Scan for the cell matching the given text and deliver its [X, Y] coordinate at center. 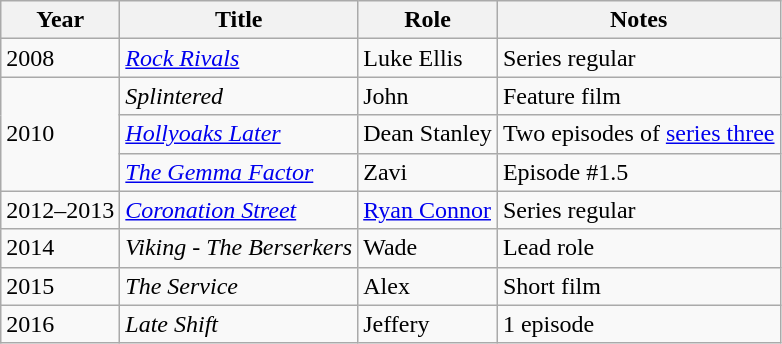
1 episode [638, 324]
Alex [428, 286]
Wade [428, 248]
Role [428, 20]
Two episodes of series three [638, 134]
Coronation Street [239, 210]
Luke Ellis [428, 58]
Zavi [428, 172]
Notes [638, 20]
Short film [638, 286]
2010 [60, 134]
Title [239, 20]
2012–2013 [60, 210]
2014 [60, 248]
2015 [60, 286]
Splintered [239, 96]
The Gemma Factor [239, 172]
Hollyoaks Later [239, 134]
John [428, 96]
2008 [60, 58]
Jeffery [428, 324]
Year [60, 20]
Feature film [638, 96]
Episode #1.5 [638, 172]
Ryan Connor [428, 210]
2016 [60, 324]
Viking - The Berserkers [239, 248]
Dean Stanley [428, 134]
Late Shift [239, 324]
Lead role [638, 248]
The Service [239, 286]
Rock Rivals [239, 58]
